Extract the (X, Y) coordinate from the center of the cell holding the provided text.  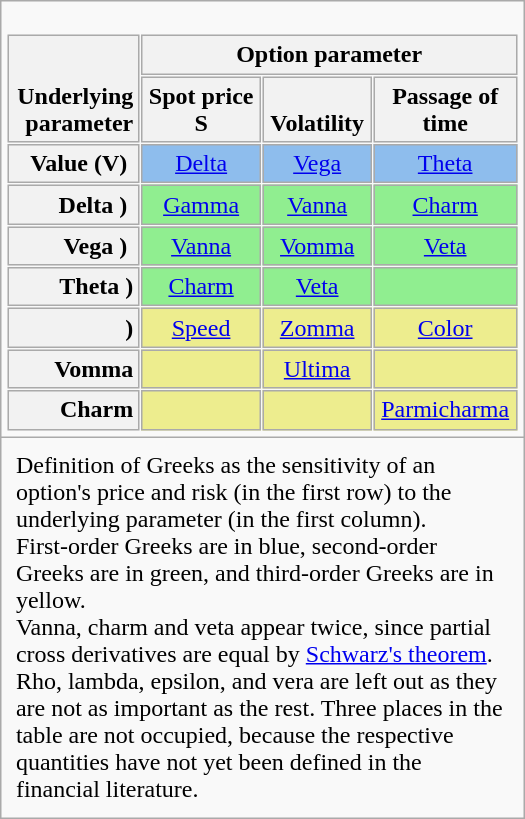
Color (445, 328)
Value (V) (74, 164)
Delta (201, 164)
Spot priceS (201, 110)
Gamma (201, 205)
Parmicharma (445, 410)
Theta (445, 164)
Vega (318, 164)
) (74, 328)
Passage oftime (445, 110)
Volatility (318, 110)
Theta ) (74, 287)
Delta ) (74, 205)
Vega ) (74, 246)
Ultima (318, 369)
Speed (201, 328)
Zomma (318, 328)
Option parameter (329, 55)
Underlying parameter (74, 89)
